From the cell containing the given text, extract its center point as [x, y] coordinate. 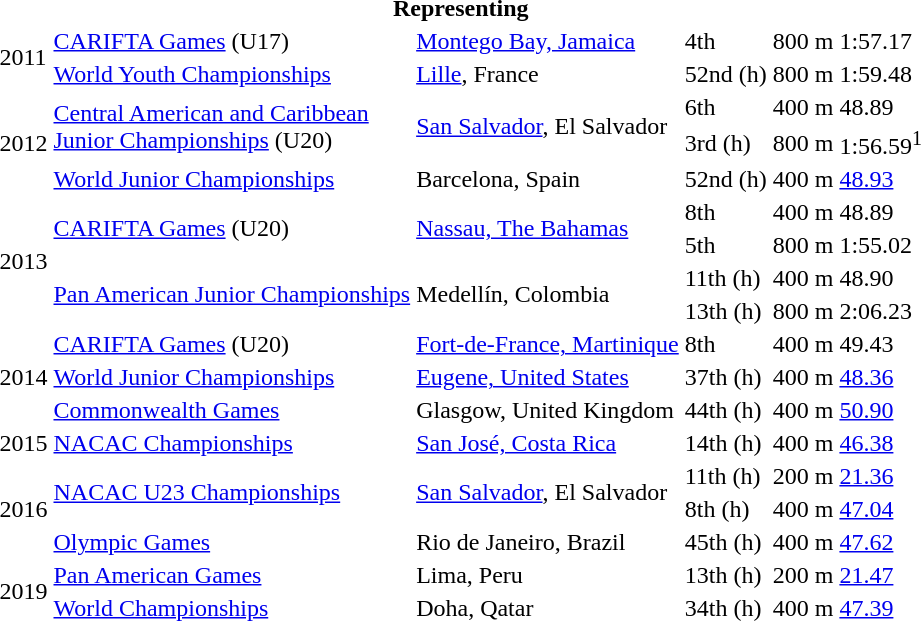
Montego Bay, Jamaica [548, 41]
44th (h) [726, 410]
3rd (h) [726, 143]
Lima, Peru [548, 575]
Nassau, The Bahamas [548, 228]
Medellín, Colombia [548, 294]
Glasgow, United Kingdom [548, 410]
Barcelona, Spain [548, 179]
8th (h) [726, 509]
6th [726, 107]
Pan American Junior Championships [232, 294]
Eugene, United States [548, 377]
Pan American Games [232, 575]
4th [726, 41]
5th [726, 245]
Olympic Games [232, 542]
45th (h) [726, 542]
Rio de Janeiro, Brazil [548, 542]
14th (h) [726, 443]
Fort-de-France, Martinique [548, 344]
NACAC Championships [232, 443]
Lille, France [548, 74]
Commonwealth Games [232, 410]
San José, Costa Rica [548, 443]
NACAC U23 Championships [232, 492]
37th (h) [726, 377]
Central American and CaribbeanJunior Championships (U20) [232, 126]
World Youth Championships [232, 74]
CARIFTA Games (U17) [232, 41]
